Capture the cell that displays the provided text and extract its (x, y) central coordinate. 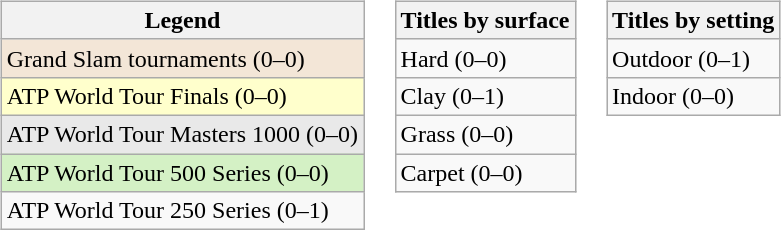
Titles by setting (694, 20)
Titles by surface (485, 20)
Grand Slam tournaments (0–0) (182, 58)
Hard (0–0) (485, 58)
Outdoor (0–1) (694, 58)
ATP World Tour Masters 1000 (0–0) (182, 134)
Indoor (0–0) (694, 96)
Grass (0–0) (485, 134)
ATP World Tour 500 Series (0–0) (182, 173)
Carpet (0–0) (485, 173)
Legend (182, 20)
Clay (0–1) (485, 96)
ATP World Tour Finals (0–0) (182, 96)
ATP World Tour 250 Series (0–1) (182, 211)
